Provide the (X, Y) coordinate of the cell's center where the given text is located.  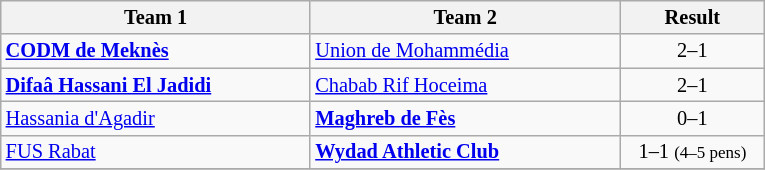
Result (692, 17)
Maghreb de Fès (465, 118)
Difaâ Hassani El Jadidi (156, 85)
Hassania d'Agadir (156, 118)
Team 1 (156, 17)
0–1 (692, 118)
Team 2 (465, 17)
1–1 (4–5 pens) (692, 152)
Wydad Athletic Club (465, 152)
CODM de Meknès (156, 51)
Chabab Rif Hoceima (465, 85)
Union de Mohammédia (465, 51)
FUS Rabat (156, 152)
